Pinpoint the cell where the given text exists, returning its [X, Y] midpoint coordinate. 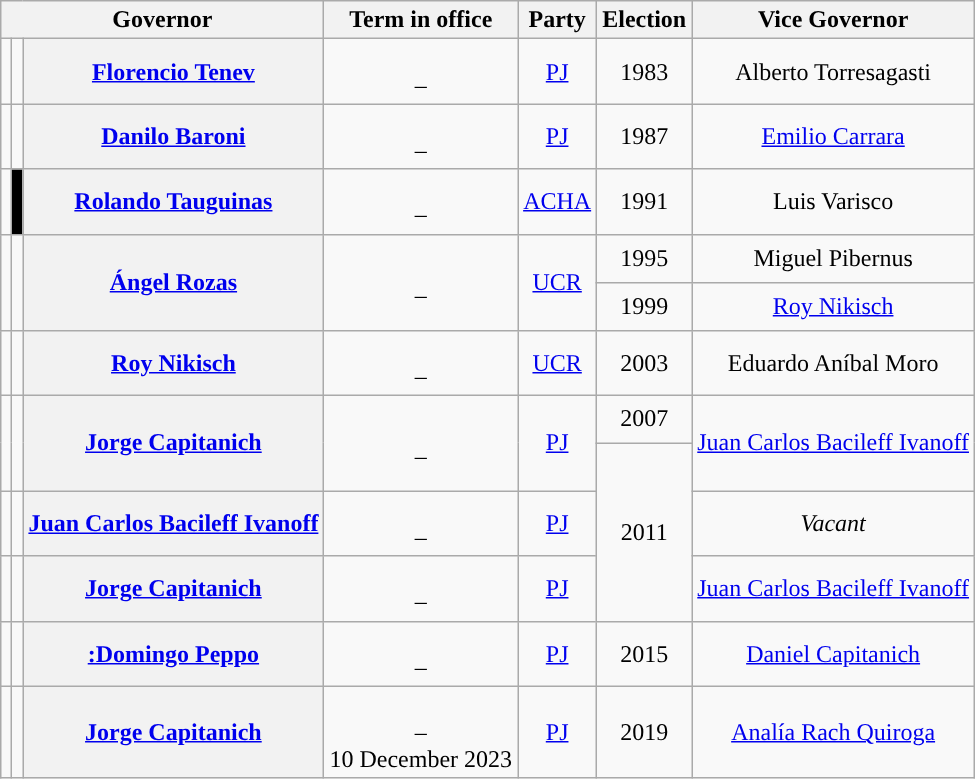
Party [558, 20]
Rolando Tauguinas [174, 202]
1999 [644, 306]
Emilio Carrara [834, 136]
2015 [644, 654]
Analía Rach Quiroga [834, 732]
Term in office [421, 20]
Vacant [834, 524]
2011 [644, 532]
Daniel Capitanich [834, 654]
Florencio Tenev [174, 72]
Alberto Torresagasti [834, 72]
Governor [162, 20]
Miguel Pibernus [834, 258]
Luis Varisco [834, 202]
2003 [644, 362]
1995 [644, 258]
1991 [644, 202]
–10 December 2023 [421, 732]
Vice Governor [834, 20]
Election [644, 20]
ACHA [558, 202]
Eduardo Aníbal Moro [834, 362]
1983 [644, 72]
Ángel Rozas [174, 282]
1987 [644, 136]
Danilo Baroni [174, 136]
2019 [644, 732]
2007 [644, 419]
:Domingo Peppo [174, 654]
